Search for the cell housing the specified text and yield its (X, Y) center coordinate. 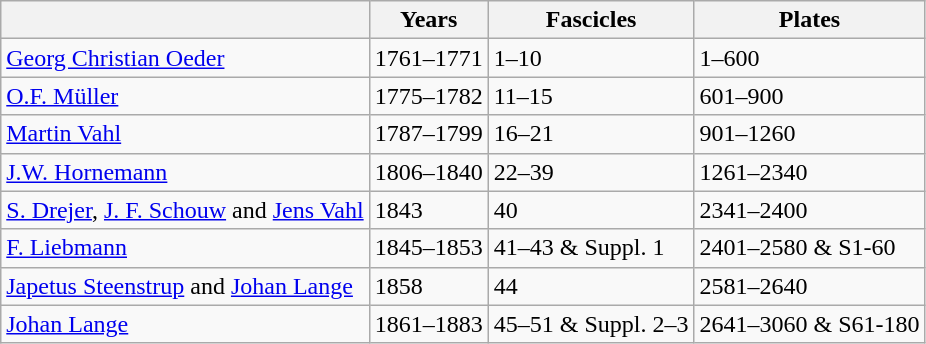
O.F. Müller (185, 96)
Martin Vahl (185, 134)
1843 (428, 210)
45–51 & Suppl. 2–3 (591, 324)
2641–3060 & S61-180 (810, 324)
1761–1771 (428, 58)
1806–1840 (428, 172)
J.W. Hornemann (185, 172)
44 (591, 286)
Years (428, 20)
Georg Christian Oeder (185, 58)
Japetus Steenstrup and Johan Lange (185, 286)
40 (591, 210)
16–21 (591, 134)
11–15 (591, 96)
Plates (810, 20)
1775–1782 (428, 96)
901–1260 (810, 134)
1858 (428, 286)
1–600 (810, 58)
2581–2640 (810, 286)
1861–1883 (428, 324)
S. Drejer, J. F. Schouw and Jens Vahl (185, 210)
1–10 (591, 58)
1845–1853 (428, 248)
22–39 (591, 172)
601–900 (810, 96)
2401–2580 & S1-60 (810, 248)
Johan Lange (185, 324)
41–43 & Suppl. 1 (591, 248)
2341–2400 (810, 210)
F. Liebmann (185, 248)
1261–2340 (810, 172)
Fascicles (591, 20)
1787–1799 (428, 134)
